Search for the cell housing the specified text and yield its (x, y) center coordinate. 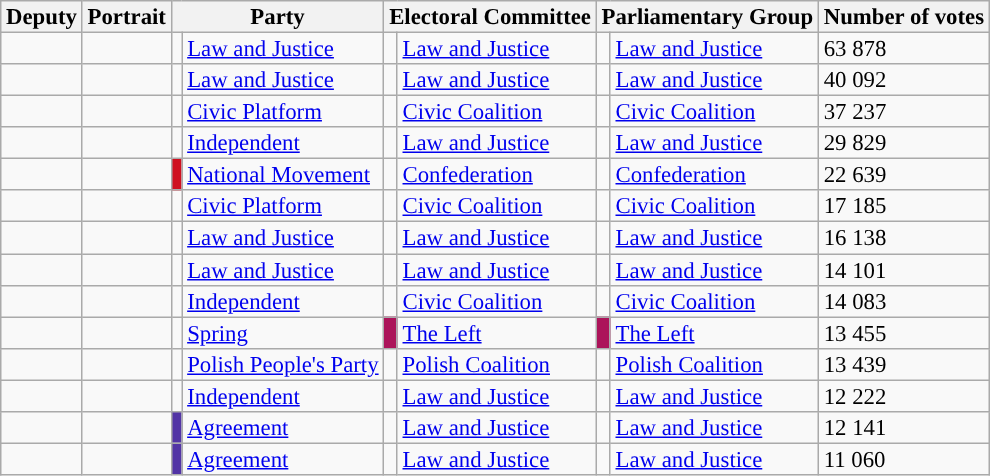
Electoral Committee (490, 17)
40 092 (904, 80)
29 829 (904, 143)
Spring (283, 333)
16 138 (904, 238)
37 237 (904, 112)
13 439 (904, 364)
Number of votes (904, 17)
13 455 (904, 333)
12 222 (904, 396)
11 060 (904, 459)
Polish People's Party (283, 364)
National Movement (283, 175)
Party (278, 17)
14 101 (904, 270)
12 141 (904, 428)
17 185 (904, 206)
Deputy (42, 17)
14 083 (904, 301)
Parliamentary Group (707, 17)
63 878 (904, 49)
22 639 (904, 175)
Portrait (126, 17)
